Scan for the cell matching the given text and deliver its (x, y) coordinate at center. 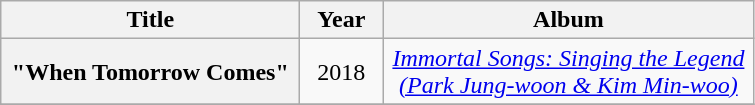
Year (342, 20)
"When Tomorrow Comes" (150, 72)
2018 (342, 72)
Album (568, 20)
Title (150, 20)
Immortal Songs: Singing the Legend (Park Jung-woon & Kim Min-woo) (568, 72)
